Provide the [X, Y] coordinate of the cell's center where the given text is located.  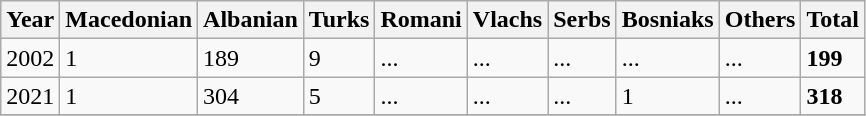
Macedonian [129, 20]
199 [833, 58]
Total [833, 20]
2002 [30, 58]
Vlachs [507, 20]
Year [30, 20]
Bosniaks [668, 20]
Romani [421, 20]
Others [760, 20]
Serbs [582, 20]
Turks [339, 20]
318 [833, 96]
304 [251, 96]
5 [339, 96]
Albanian [251, 20]
2021 [30, 96]
189 [251, 58]
9 [339, 58]
